Search for the cell housing the specified text and yield its (X, Y) center coordinate. 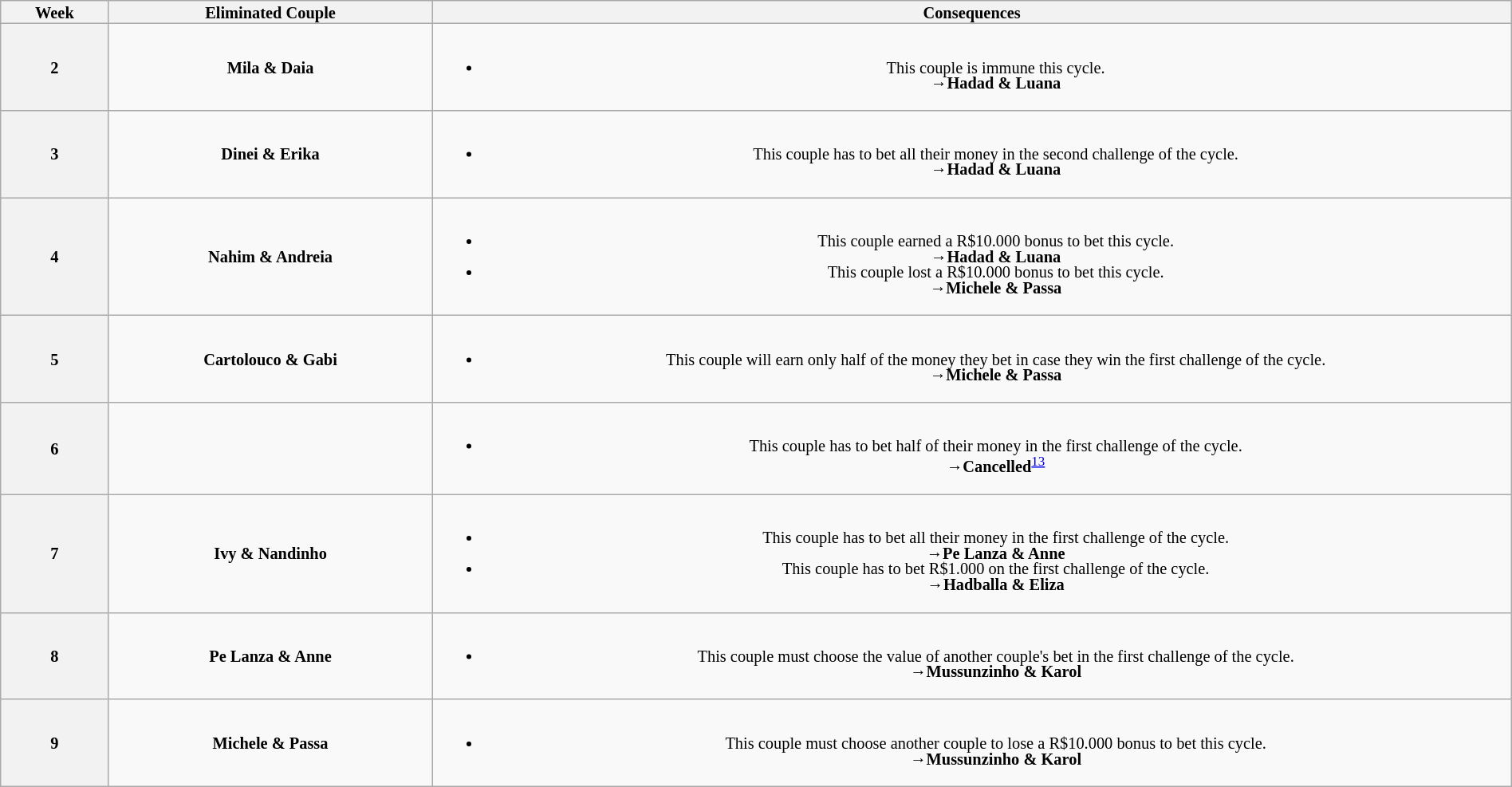
Nahim & Andreia (270, 256)
Eliminated Couple (270, 11)
This couple earned a R$10.000 bonus to bet this cycle.→Hadad & Luana This couple lost a R$10.000 bonus to bet this cycle.→Michele & Passa (971, 256)
7 (54, 553)
Cartolouco & Gabi (270, 359)
Pe Lanza & Anne (270, 655)
2 (54, 67)
Week (54, 11)
9 (54, 743)
Consequences (971, 11)
3 (54, 153)
This couple must choose the value of another couple's bet in the first challenge of the cycle.→Mussunzinho & Karol (971, 655)
This couple will earn only half of the money they bet in case they win the first challenge of the cycle.→Michele & Passa (971, 359)
Mila & Daia (270, 67)
5 (54, 359)
8 (54, 655)
Ivy & Nandinho (270, 553)
This couple has to bet all their money in the second challenge of the cycle.→Hadad & Luana (971, 153)
This couple must choose another couple to lose a R$10.000 bonus to bet this cycle.→Mussunzinho & Karol (971, 743)
6 (54, 448)
This couple is immune this cycle.→Hadad & Luana (971, 67)
Dinei & Erika (270, 153)
This couple has to bet half of their money in the first challenge of the cycle.→Cancelled13 (971, 448)
4 (54, 256)
Michele & Passa (270, 743)
